Identify which cell holds the provided text, then report its (x, y) central coordinate. 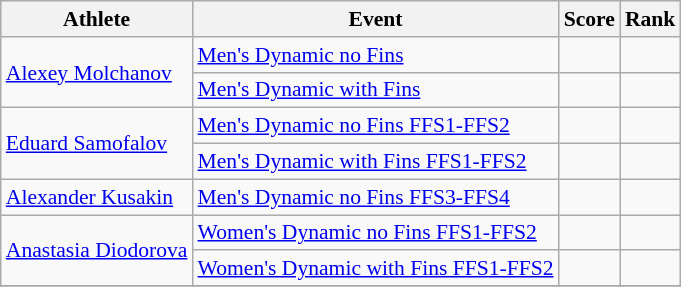
Alexander Kusakin (97, 197)
Score (590, 19)
Men's Dynamic with Fins FFS1-FFS2 (376, 162)
Men's Dynamic no Fins FFS1-FFS2 (376, 126)
Men's Dynamic no Fins FFS3-FFS4 (376, 197)
Women's Dynamic no Fins FFS1-FFS2 (376, 233)
Men's Dynamic with Fins (376, 90)
Rank (650, 19)
Anastasia Diodorova (97, 250)
Eduard Samofalov (97, 144)
Men's Dynamic no Fins (376, 55)
Athlete (97, 19)
Event (376, 19)
Alexey Molchanov (97, 72)
Women's Dynamic with Fins FFS1-FFS2 (376, 269)
